Extract the (x, y) coordinate from the center of the cell holding the provided text.  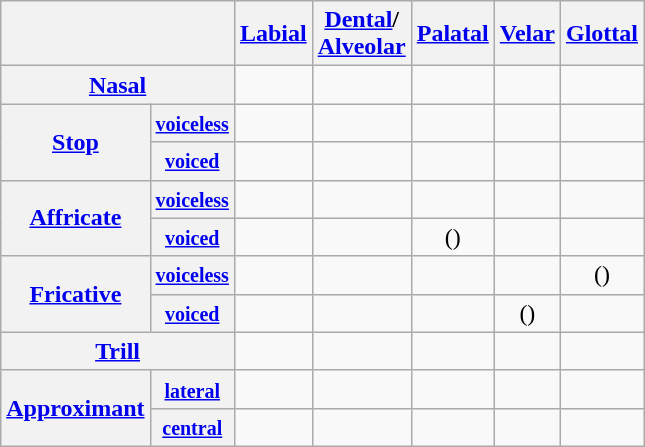
Fricative (76, 294)
central (192, 427)
Approximant (76, 408)
Trill (118, 351)
Palatal (452, 34)
lateral (192, 389)
Nasal (118, 85)
Affricate (76, 218)
Dental/Alveolar (362, 34)
Velar (527, 34)
Labial (273, 34)
Glottal (602, 34)
Stop (76, 142)
